Provide the [X, Y] coordinate of the cell's center where the given text is located.  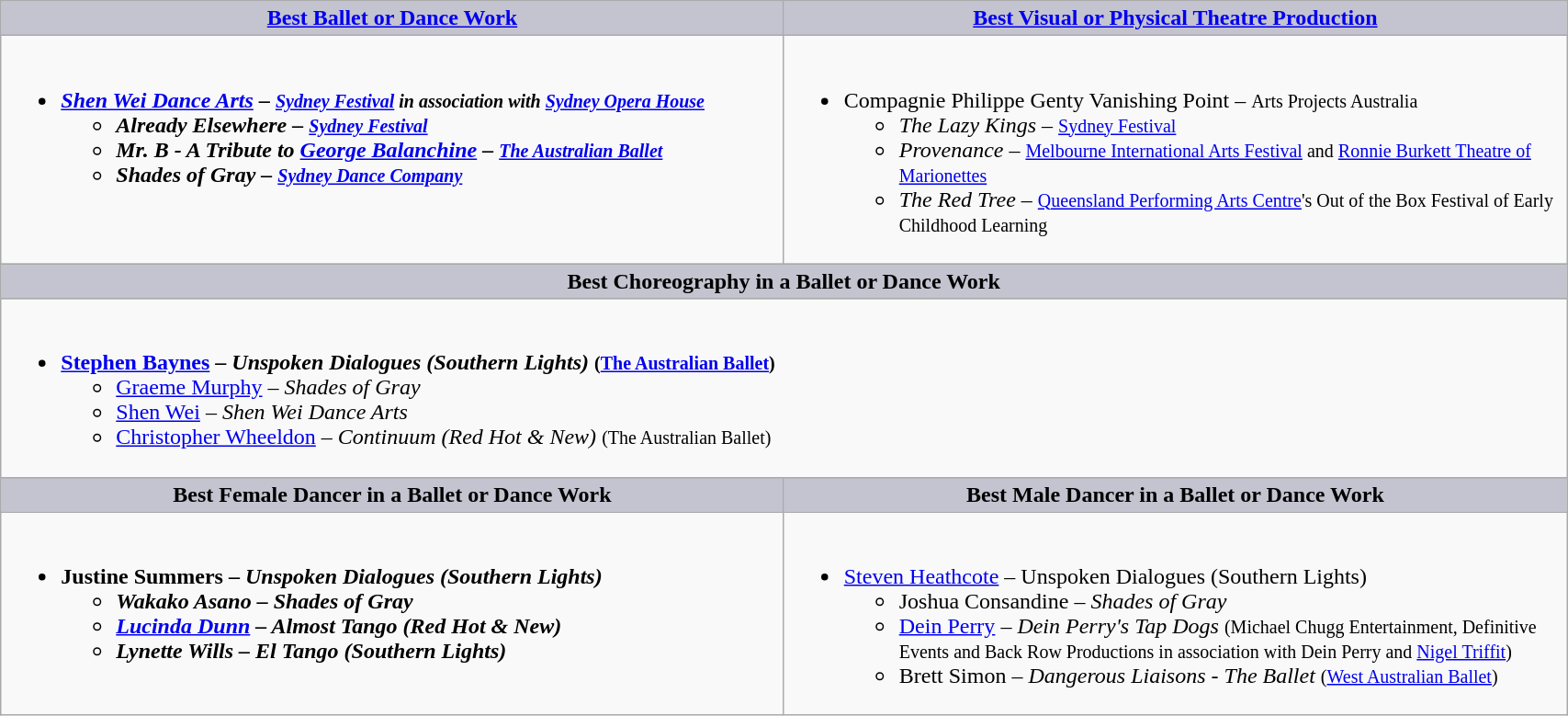
Best Choreography in a Ballet or Dance Work [784, 281]
Best Ballet or Dance Work [392, 18]
Best Female Dancer in a Ballet or Dance Work [392, 494]
Best Male Dancer in a Ballet or Dance Work [1175, 494]
Best Visual or Physical Theatre Production [1175, 18]
